Extract the [x, y] coordinate from the center of the cell holding the provided text.  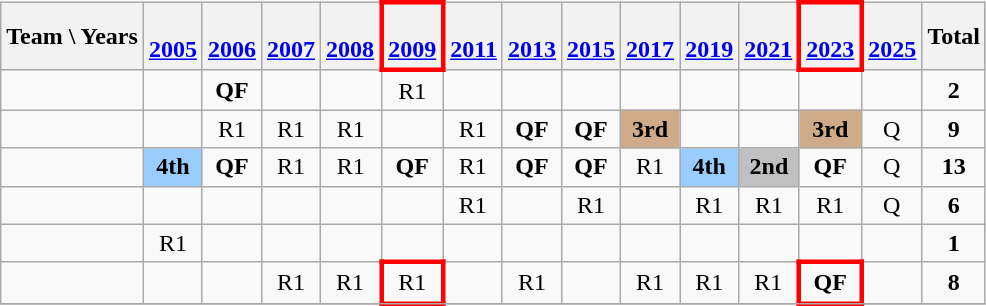
Total [954, 36]
Team \ Years [72, 36]
2021 [770, 36]
2015 [590, 36]
6 [954, 205]
2017 [650, 36]
2025 [892, 36]
2 [954, 90]
2011 [472, 36]
2013 [532, 36]
2006 [232, 36]
2005 [172, 36]
8 [954, 282]
2008 [352, 36]
2007 [290, 36]
2023 [830, 36]
9 [954, 129]
1 [954, 243]
2nd [770, 167]
2009 [412, 36]
2019 [710, 36]
13 [954, 167]
